Output the (x, y) coordinate of the center of the cell containing the given text.  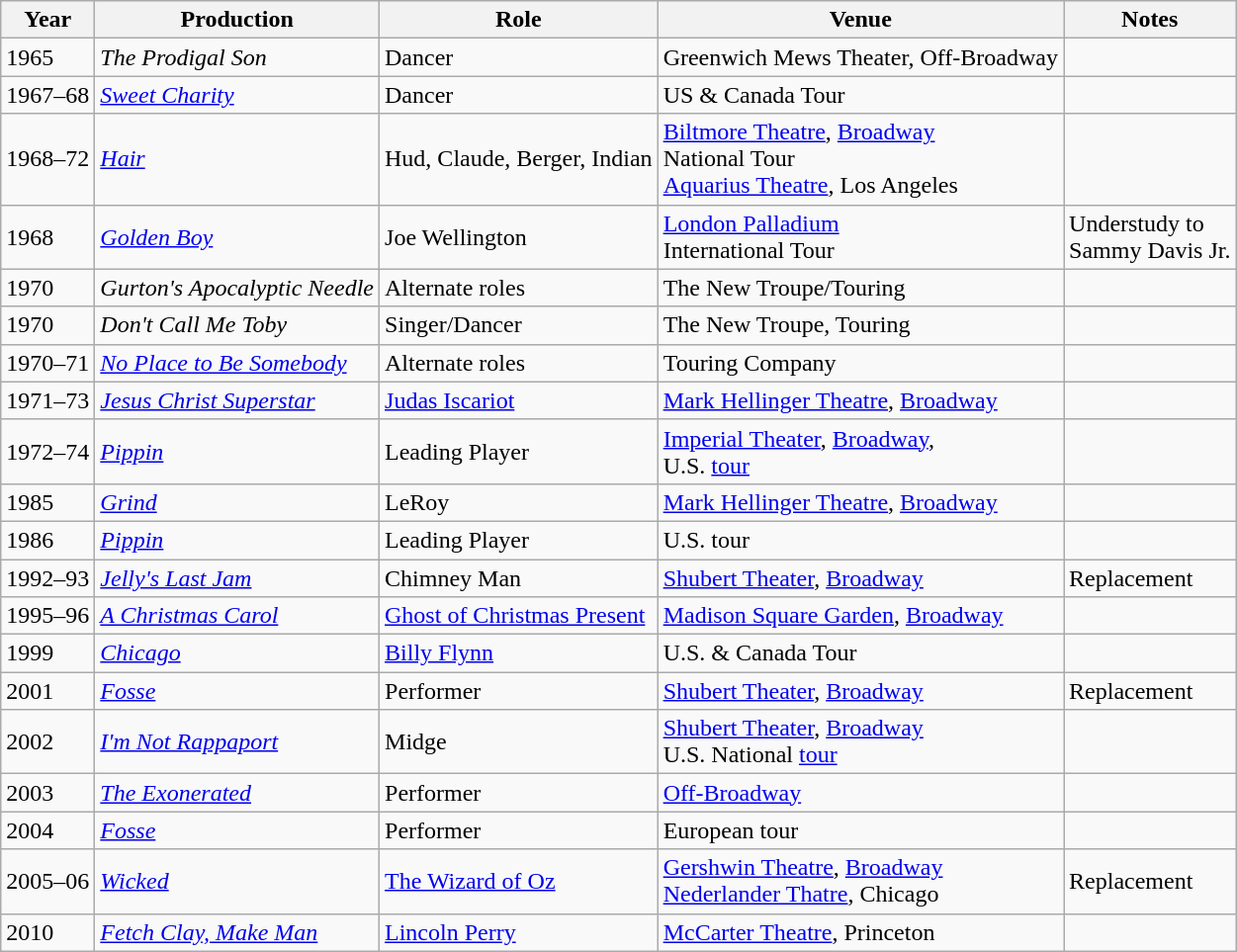
2002 (47, 741)
Judas Iscariot (519, 400)
1970–71 (47, 363)
Golden Boy (237, 237)
The Exonerated (237, 793)
Greenwich Mews Theater, Off-Broadway (860, 57)
Hair (237, 159)
Jesus Christ Superstar (237, 400)
The Wizard of Oz (519, 882)
Hud, Claude, Berger, Indian (519, 159)
1999 (47, 653)
The Prodigal Son (237, 57)
I'm Not Rappaport (237, 741)
Gurton's Apocalyptic Needle (237, 288)
Midge (519, 741)
2003 (47, 793)
Role (519, 20)
Singer/Dancer (519, 325)
Shubert Theater, BroadwayU.S. National tour (860, 741)
Billy Flynn (519, 653)
1967–68 (47, 95)
The New Troupe/Touring (860, 288)
US & Canada Tour (860, 95)
Lincoln Perry (519, 932)
Madison Square Garden, Broadway (860, 616)
Grind (237, 502)
Off-Broadway (860, 793)
1971–73 (47, 400)
Fetch Clay, Make Man (237, 932)
Chicago (237, 653)
2001 (47, 691)
Production (237, 20)
The New Troupe, Touring (860, 325)
McCarter Theatre, Princeton (860, 932)
1968–72 (47, 159)
2004 (47, 830)
LeRoy (519, 502)
1985 (47, 502)
1968 (47, 237)
Imperial Theater, Broadway,U.S. tour (860, 451)
Jelly's Last Jam (237, 578)
U.S. tour (860, 540)
U.S. & Canada Tour (860, 653)
1992–93 (47, 578)
Venue (860, 20)
Understudy to Sammy Davis Jr. (1150, 237)
1995–96 (47, 616)
Year (47, 20)
Don't Call Me Toby (237, 325)
1972–74 (47, 451)
A Christmas Carol (237, 616)
No Place to Be Somebody (237, 363)
2005–06 (47, 882)
2010 (47, 932)
Joe Wellington (519, 237)
European tour (860, 830)
Ghost of Christmas Present (519, 616)
Sweet Charity (237, 95)
Notes (1150, 20)
London Palladium International Tour (860, 237)
1986 (47, 540)
Wicked (237, 882)
1965 (47, 57)
Chimney Man (519, 578)
Gershwin Theatre, BroadwayNederlander Thatre, Chicago (860, 882)
Biltmore Theatre, Broadway National TourAquarius Theatre, Los Angeles (860, 159)
Touring Company (860, 363)
